Return [x, y] of the center of cell containing provided text 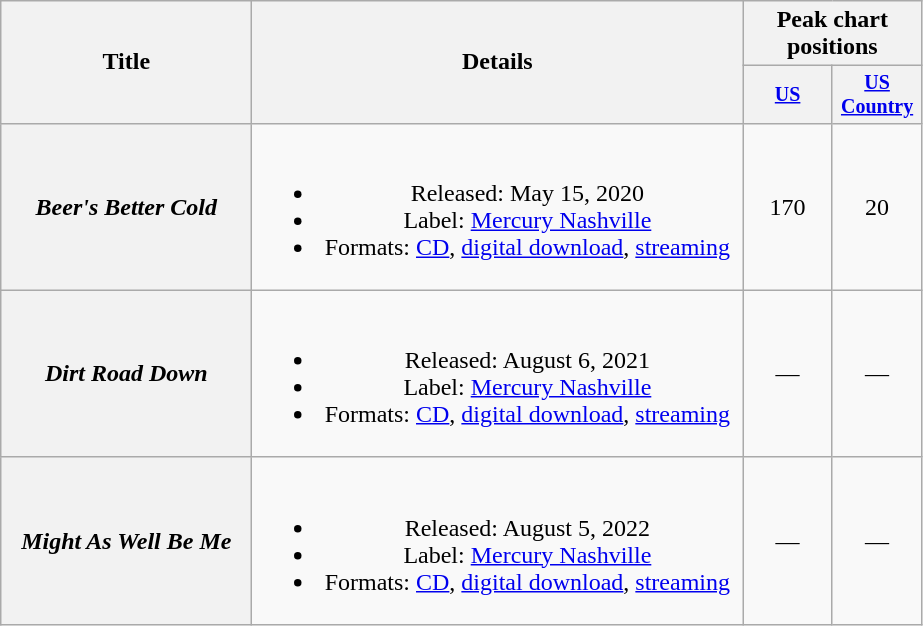
US [788, 94]
Released: May 15, 2020Label: Mercury NashvilleFormats: CD, digital download, streaming [498, 206]
20 [876, 206]
Released: August 6, 2021Label: Mercury NashvilleFormats: CD, digital download, streaming [498, 374]
170 [788, 206]
Peak chart positions [832, 34]
Released: August 5, 2022Label: Mercury NashvilleFormats: CD, digital download, streaming [498, 540]
Might As Well Be Me [126, 540]
Dirt Road Down [126, 374]
Details [498, 62]
Beer's Better Cold [126, 206]
Title [126, 62]
US Country [876, 94]
